Identify which cell holds the provided text, then report its (x, y) central coordinate. 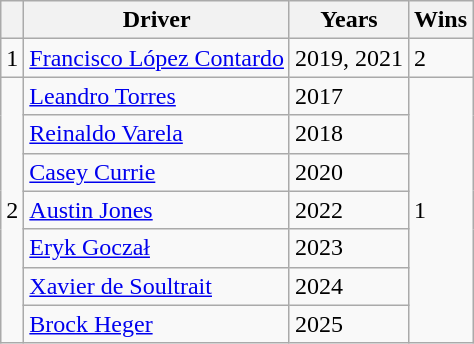
2018 (348, 134)
Xavier de Soultrait (157, 286)
2023 (348, 248)
2020 (348, 172)
2022 (348, 210)
Reinaldo Varela (157, 134)
2017 (348, 96)
Francisco López Contardo (157, 58)
2019, 2021 (348, 58)
Brock Heger (157, 324)
Casey Currie (157, 172)
Leandro Torres (157, 96)
2024 (348, 286)
Wins (441, 20)
Eryk Goczał (157, 248)
2025 (348, 324)
Driver (157, 20)
Austin Jones (157, 210)
Years (348, 20)
